Locate the cell with the specified text and output its [X, Y] center coordinate. 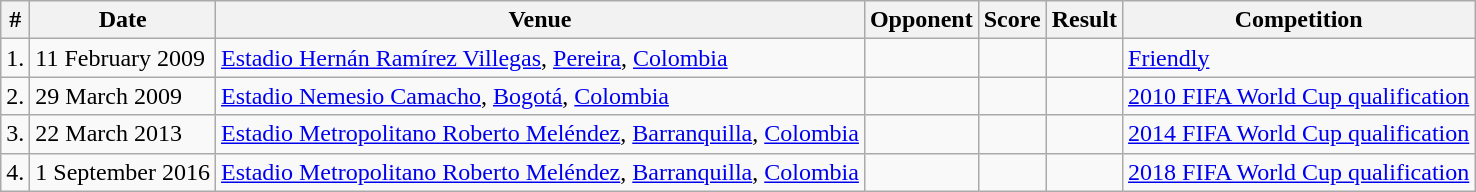
Opponent [921, 20]
Score [1012, 20]
2014 FIFA World Cup qualification [1299, 134]
1 September 2016 [123, 172]
11 February 2009 [123, 58]
Estadio Nemesio Camacho, Bogotá, Colombia [540, 96]
4. [16, 172]
2010 FIFA World Cup qualification [1299, 96]
Result [1084, 20]
Estadio Hernán Ramírez Villegas, Pereira, Colombia [540, 58]
22 March 2013 [123, 134]
2. [16, 96]
29 March 2009 [123, 96]
3. [16, 134]
# [16, 20]
Date [123, 20]
1. [16, 58]
Friendly [1299, 58]
Venue [540, 20]
2018 FIFA World Cup qualification [1299, 172]
Competition [1299, 20]
